From the cell containing the given text, extract its center point as [X, Y] coordinate. 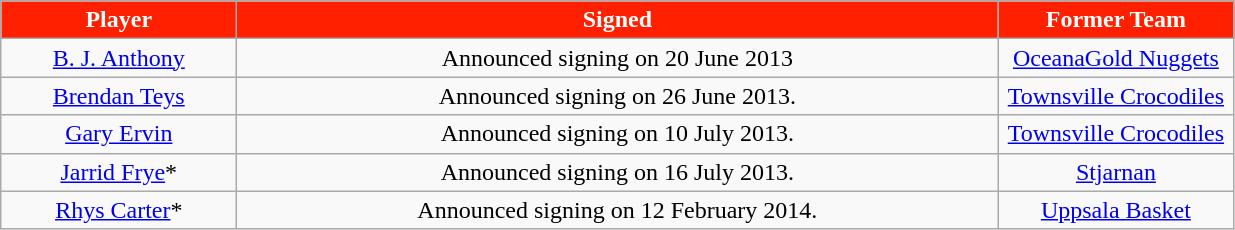
OceanaGold Nuggets [1116, 58]
Announced signing on 12 February 2014. [618, 210]
Signed [618, 20]
Stjarnan [1116, 172]
Brendan Teys [119, 96]
Announced signing on 10 July 2013. [618, 134]
Rhys Carter* [119, 210]
Announced signing on 26 June 2013. [618, 96]
B. J. Anthony [119, 58]
Gary Ervin [119, 134]
Former Team [1116, 20]
Announced signing on 20 June 2013 [618, 58]
Jarrid Frye* [119, 172]
Player [119, 20]
Announced signing on 16 July 2013. [618, 172]
Uppsala Basket [1116, 210]
